Output the [x, y] coordinate of the center of the cell containing the given text.  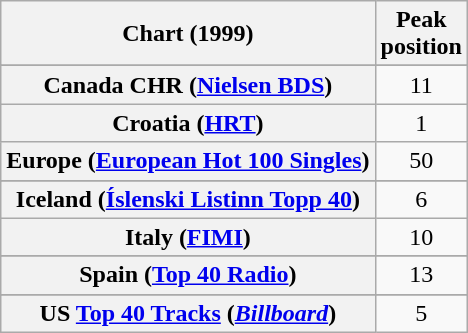
Peakposition [421, 34]
Italy (FIMI) [188, 237]
Chart (1999) [188, 34]
Canada CHR (Nielsen BDS) [188, 85]
50 [421, 161]
5 [421, 313]
6 [421, 199]
10 [421, 237]
Croatia (HRT) [188, 123]
Spain (Top 40 Radio) [188, 275]
Iceland (Íslenski Listinn Topp 40) [188, 199]
US Top 40 Tracks (Billboard) [188, 313]
13 [421, 275]
Europe (European Hot 100 Singles) [188, 161]
11 [421, 85]
1 [421, 123]
